Identify which cell holds the provided text, then report its [x, y] central coordinate. 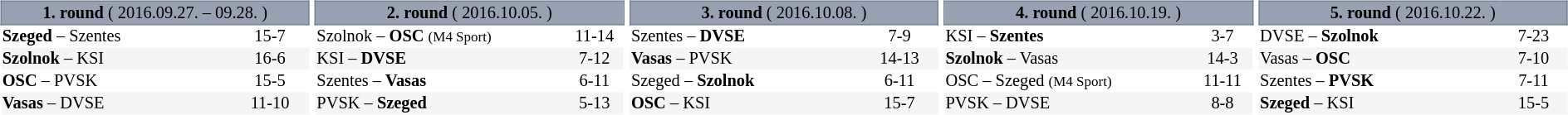
KSI – DVSE [440, 60]
PVSK – DVSE [1068, 104]
DVSE – Szolnok [1380, 36]
7-11 [1533, 81]
11-11 [1223, 81]
11-10 [271, 104]
Szeged – Szentes [116, 36]
7-23 [1533, 36]
OSC – Szeged (M4 Sport) [1068, 81]
OSC – KSI [745, 104]
11-14 [595, 36]
14-3 [1223, 60]
7-12 [595, 60]
Szeged – KSI [1380, 104]
1. round ( 2016.09.27. – 09.28. ) [154, 12]
Szolnok – OSC (M4 Sport) [440, 36]
OSC – PVSK [116, 81]
Szeged – Szolnok [745, 81]
Vasas – OSC [1380, 60]
Szentes – PVSK [1380, 81]
7-9 [900, 36]
3-7 [1223, 36]
Szentes – Vasas [440, 81]
3. round ( 2016.10.08. ) [784, 12]
5. round ( 2016.10.22. ) [1414, 12]
14-13 [900, 60]
Vasas – PVSK [745, 60]
4. round ( 2016.10.19. ) [1098, 12]
16-6 [271, 60]
KSI – Szentes [1068, 36]
5-13 [595, 104]
2. round ( 2016.10.05. ) [470, 12]
Szentes – DVSE [745, 36]
PVSK – Szeged [440, 104]
Szolnok – Vasas [1068, 60]
Szolnok – KSI [116, 60]
7-10 [1533, 60]
Vasas – DVSE [116, 104]
8-8 [1223, 104]
